Determine the (x, y) coordinate at the center of the cell enclosing the given text.  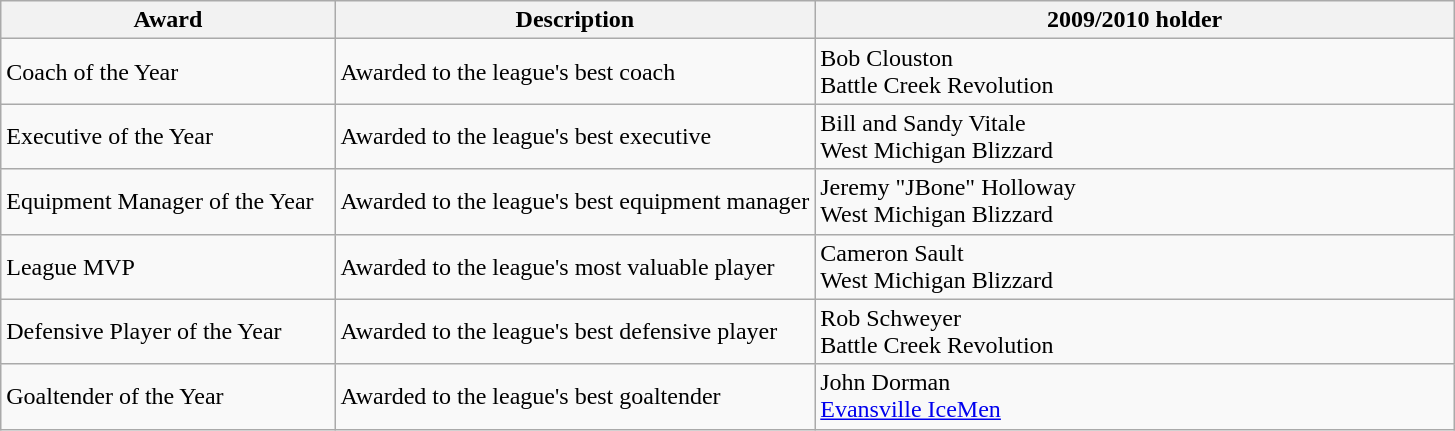
Jeremy "JBone" Holloway West Michigan Blizzard (1135, 202)
Awarded to the league's best defensive player (575, 332)
Coach of the Year (168, 72)
Awarded to the league's best equipment manager (575, 202)
Bob CloustonBattle Creek Revolution (1135, 72)
Rob SchweyerBattle Creek Revolution (1135, 332)
Awarded to the league's best coach (575, 72)
Awarded to the league's best executive (575, 136)
John DormanEvansville IceMen (1135, 396)
Award (168, 20)
Executive of the Year (168, 136)
Description (575, 20)
Awarded to the league's best goaltender (575, 396)
Defensive Player of the Year (168, 332)
Equipment Manager of the Year (168, 202)
2009/2010 holder (1135, 20)
League MVP (168, 266)
Bill and Sandy VitaleWest Michigan Blizzard (1135, 136)
Goaltender of the Year (168, 396)
Awarded to the league's most valuable player (575, 266)
Cameron SaultWest Michigan Blizzard (1135, 266)
